Detect which cell encompasses the target text, then output its (X, Y) center coordinate. 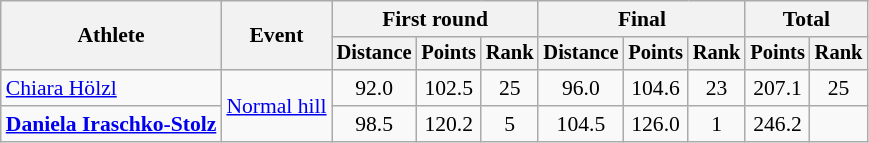
Normal hill (276, 106)
Athlete (112, 36)
Chiara Hölzl (112, 88)
1 (717, 124)
102.5 (448, 88)
Event (276, 36)
104.5 (580, 124)
246.2 (777, 124)
5 (510, 124)
Daniela Iraschko-Stolz (112, 124)
207.1 (777, 88)
98.5 (374, 124)
120.2 (448, 124)
Final (642, 19)
96.0 (580, 88)
Total (806, 19)
First round (436, 19)
23 (717, 88)
126.0 (655, 124)
104.6 (655, 88)
92.0 (374, 88)
